From the cell containing the given text, extract its center point as [X, Y] coordinate. 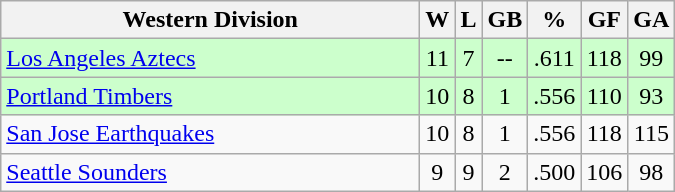
W [438, 20]
GA [652, 20]
93 [652, 96]
106 [604, 172]
Los Angeles Aztecs [210, 58]
GF [604, 20]
99 [652, 58]
Seattle Sounders [210, 172]
L [468, 20]
% [554, 20]
Western Division [210, 20]
115 [652, 134]
.500 [554, 172]
GB [505, 20]
-- [505, 58]
110 [604, 96]
Portland Timbers [210, 96]
San Jose Earthquakes [210, 134]
2 [505, 172]
7 [468, 58]
98 [652, 172]
.611 [554, 58]
11 [438, 58]
